Pinpoint the cell where the given text exists, returning its (x, y) midpoint coordinate. 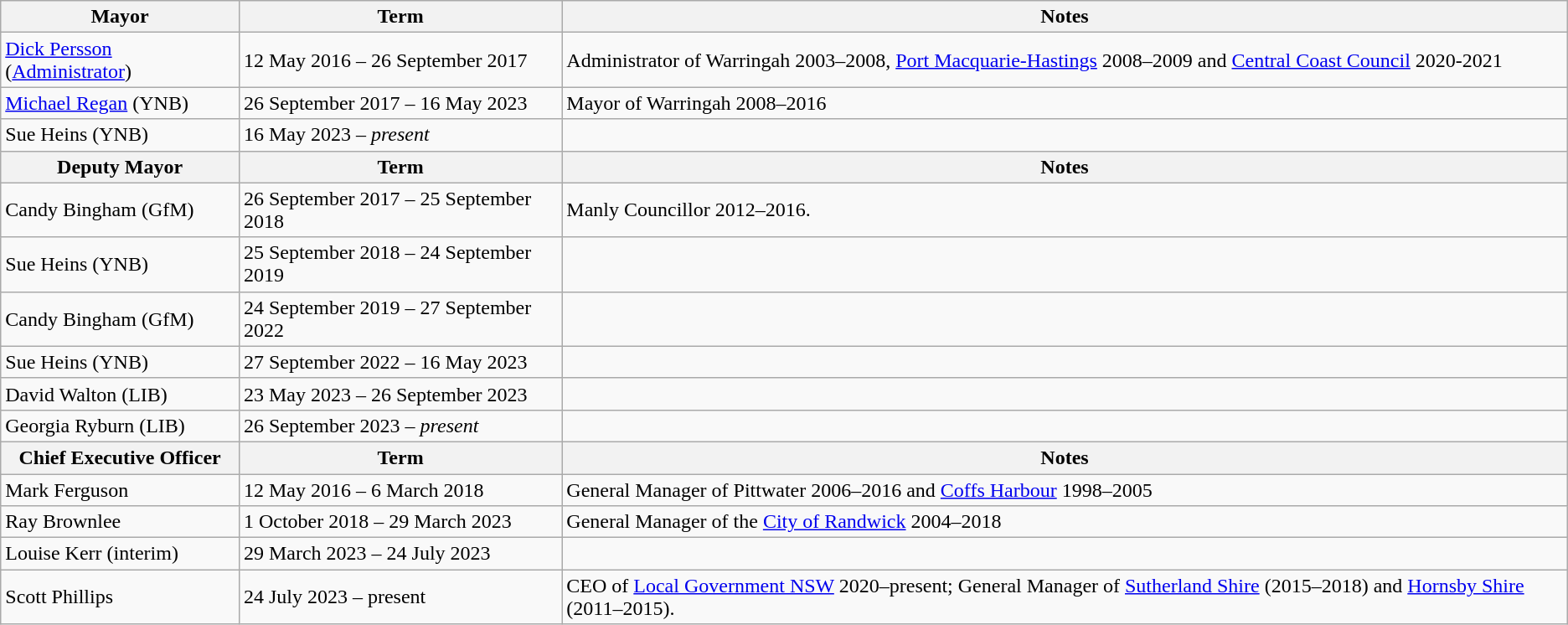
Manly Councillor 2012–2016. (1065, 209)
Mayor of Warringah 2008–2016 (1065, 103)
Michael Regan (YNB) (121, 103)
1 October 2018 – 29 March 2023 (400, 522)
27 September 2022 – 16 May 2023 (400, 362)
Scott Phillips (121, 597)
26 September 2017 – 25 September 2018 (400, 209)
29 March 2023 – 24 July 2023 (400, 554)
General Manager of the City of Randwick 2004–2018 (1065, 522)
David Walton (LIB) (121, 394)
26 September 2023 – present (400, 426)
Chief Executive Officer (121, 457)
Dick Persson (Administrator) (121, 60)
Georgia Ryburn (LIB) (121, 426)
Mark Ferguson (121, 490)
12 May 2016 – 6 March 2018 (400, 490)
16 May 2023 – present (400, 135)
Deputy Mayor (121, 167)
25 September 2018 – 24 September 2019 (400, 265)
General Manager of Pittwater 2006–2016 and Coffs Harbour 1998–2005 (1065, 490)
26 September 2017 – 16 May 2023 (400, 103)
Ray Brownlee (121, 522)
12 May 2016 – 26 September 2017 (400, 60)
CEO of Local Government NSW 2020–present; General Manager of Sutherland Shire (2015–2018) and Hornsby Shire (2011–2015). (1065, 597)
23 May 2023 – 26 September 2023 (400, 394)
Mayor (121, 17)
Administrator of Warringah 2003–2008, Port Macquarie-Hastings 2008–2009 and Central Coast Council 2020-2021 (1065, 60)
Louise Kerr (interim) (121, 554)
24 July 2023 – present (400, 597)
24 September 2019 – 27 September 2022 (400, 318)
